Determine the [x, y] coordinate at the center of the cell enclosing the given text.  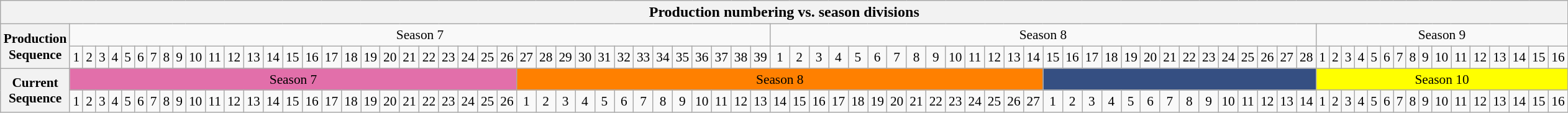
Production numbering vs. season divisions [784, 12]
32 [624, 57]
31 [604, 57]
Season 9 [1441, 35]
38 [741, 57]
Production Sequence [35, 46]
37 [721, 57]
35 [682, 57]
29 [565, 57]
36 [702, 57]
34 [662, 57]
33 [644, 57]
39 [760, 57]
Season 10 [1441, 79]
Current Sequence [35, 91]
30 [585, 57]
